Provide the [x, y] coordinate of the cell's center where the given text is located.  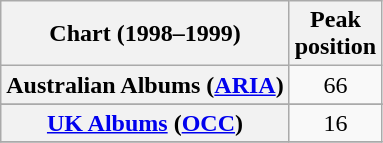
16 [335, 123]
66 [335, 85]
UK Albums (OCC) [145, 123]
Australian Albums (ARIA) [145, 85]
Peakposition [335, 34]
Chart (1998–1999) [145, 34]
